Provide the [x, y] coordinate of the cell's center where the given text is located.  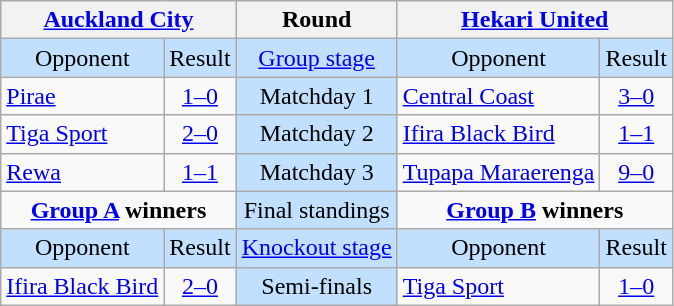
Matchday 1 [316, 96]
Rewa [82, 172]
3–0 [636, 96]
9–0 [636, 172]
Central Coast [498, 96]
Round [316, 20]
Final standings [316, 210]
Tupapa Maraerenga [498, 172]
Hekari United [534, 20]
Group B winners [534, 210]
Matchday 2 [316, 134]
Knockout stage [316, 248]
Group stage [316, 58]
Group A winners [118, 210]
Auckland City [118, 20]
Semi-finals [316, 286]
Pirae [82, 96]
Matchday 3 [316, 172]
